Identify which cell holds the provided text, then report its [X, Y] central coordinate. 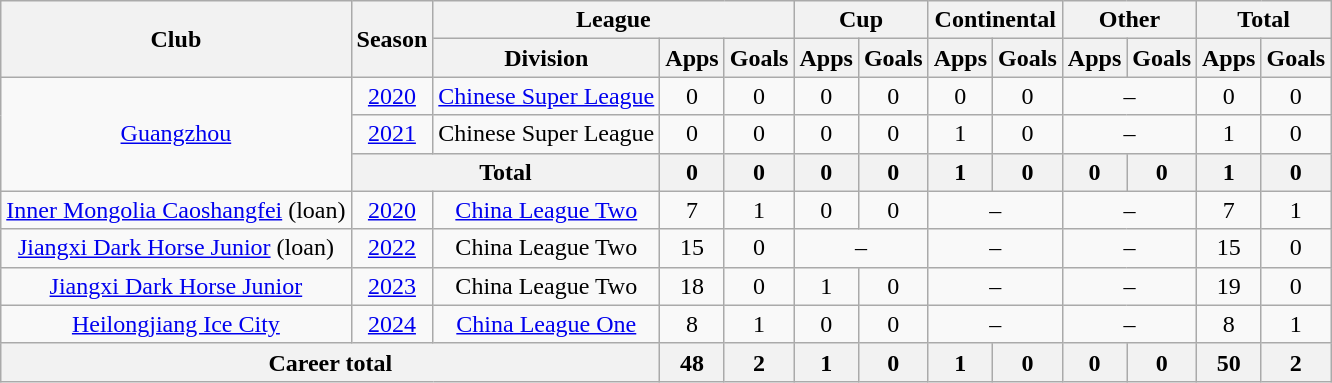
Heilongjiang Ice City [176, 324]
2021 [392, 134]
48 [692, 362]
2022 [392, 248]
19 [1229, 286]
2024 [392, 324]
18 [692, 286]
Jiangxi Dark Horse Junior [176, 286]
Club [176, 39]
Jiangxi Dark Horse Junior (loan) [176, 248]
Guangzhou [176, 134]
Other [1129, 20]
Continental [995, 20]
Cup [861, 20]
Inner Mongolia Caoshangfei (loan) [176, 210]
Division [546, 58]
China League One [546, 324]
Season [392, 39]
50 [1229, 362]
2023 [392, 286]
League [614, 20]
Career total [330, 362]
